Output the [X, Y] coordinate of the center of the cell containing the given text.  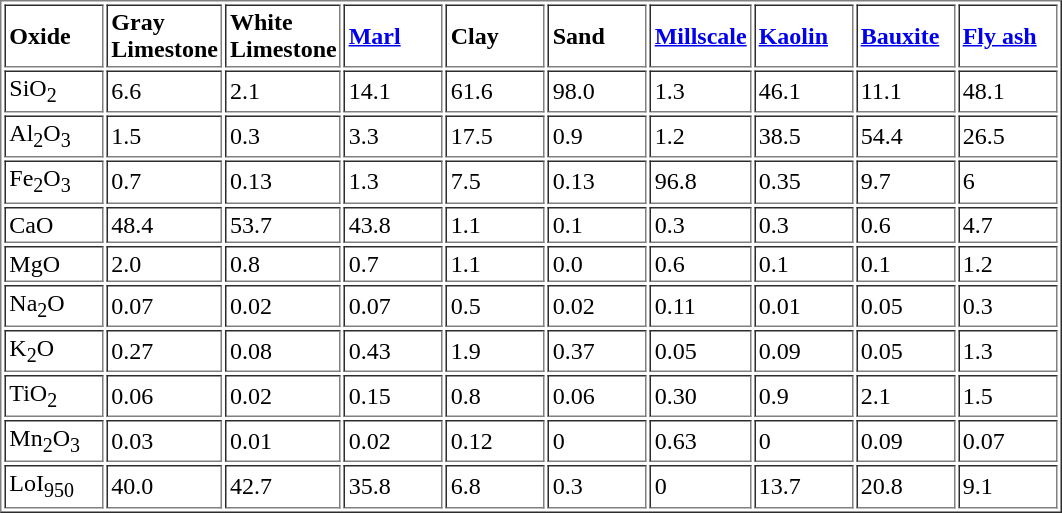
6.8 [496, 486]
0.43 [394, 351]
54.4 [906, 137]
48.4 [165, 224]
0.12 [496, 441]
Sand [598, 36]
20.8 [906, 486]
Oxide [54, 36]
0.08 [284, 351]
White Limestone [284, 36]
Fe2O3 [54, 182]
14.1 [394, 91]
46.1 [804, 91]
MgO [54, 263]
98.0 [598, 91]
0.15 [394, 396]
0.27 [165, 351]
Marl [394, 36]
96.8 [700, 182]
TiO2 [54, 396]
13.7 [804, 486]
0.5 [496, 305]
1.9 [496, 351]
Al2O3 [54, 137]
Clay [496, 36]
42.7 [284, 486]
0.63 [700, 441]
Na2O [54, 305]
48.1 [1008, 91]
0.0 [598, 263]
2.0 [165, 263]
SiO2 [54, 91]
6 [1008, 182]
7.5 [496, 182]
6.6 [165, 91]
4.7 [1008, 224]
0.35 [804, 182]
9.1 [1008, 486]
38.5 [804, 137]
Kaolin [804, 36]
LoI950 [54, 486]
35.8 [394, 486]
CaO [54, 224]
53.7 [284, 224]
K2O [54, 351]
26.5 [1008, 137]
Millscale [700, 36]
0.37 [598, 351]
61.6 [496, 91]
3.3 [394, 137]
Gray Limestone [165, 36]
40.0 [165, 486]
Mn2O3 [54, 441]
9.7 [906, 182]
0.30 [700, 396]
0.03 [165, 441]
0.11 [700, 305]
Fly ash [1008, 36]
43.8 [394, 224]
17.5 [496, 137]
11.1 [906, 91]
Bauxite [906, 36]
